Search for the cell housing the specified text and yield its (X, Y) center coordinate. 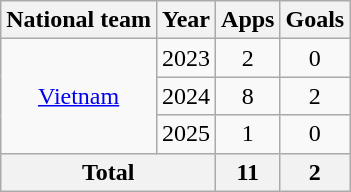
Vietnam (79, 96)
1 (248, 134)
11 (248, 172)
Total (108, 172)
2025 (186, 134)
2024 (186, 96)
Goals (315, 20)
Apps (248, 20)
8 (248, 96)
Year (186, 20)
2023 (186, 58)
National team (79, 20)
